Locate the cell with the specified text and output its (X, Y) center coordinate. 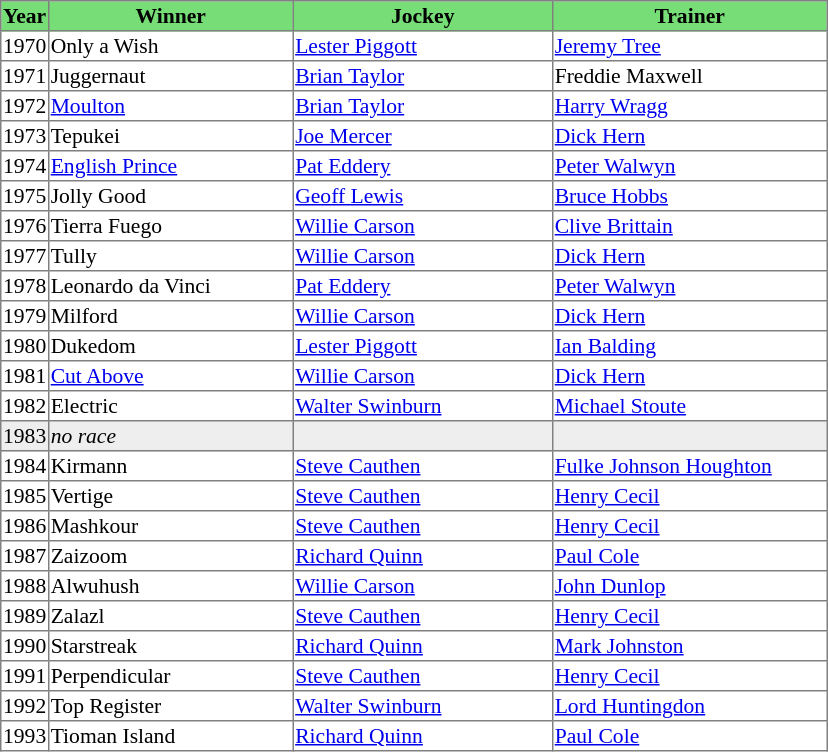
Leonardo da Vinci (170, 286)
Joe Mercer (423, 136)
Year (25, 16)
Perpendicular (170, 676)
Freddie Maxwell (689, 76)
Electric (170, 406)
1981 (25, 376)
1983 (25, 436)
Tepukei (170, 136)
Tioman Island (170, 736)
Moulton (170, 106)
1977 (25, 256)
Mashkour (170, 526)
1976 (25, 226)
Milford (170, 316)
Dukedom (170, 346)
1984 (25, 466)
Juggernaut (170, 76)
no race (170, 436)
Zaizoom (170, 556)
Ian Balding (689, 346)
Cut Above (170, 376)
Geoff Lewis (423, 196)
1971 (25, 76)
1993 (25, 736)
Winner (170, 16)
Alwuhush (170, 586)
1970 (25, 46)
Jolly Good (170, 196)
Mark Johnston (689, 646)
Jeremy Tree (689, 46)
1989 (25, 616)
Only a Wish (170, 46)
Tully (170, 256)
1991 (25, 676)
1978 (25, 286)
Zalazl (170, 616)
1985 (25, 496)
Harry Wragg (689, 106)
1986 (25, 526)
1992 (25, 706)
Top Register (170, 706)
1990 (25, 646)
1979 (25, 316)
John Dunlop (689, 586)
Clive Brittain (689, 226)
1975 (25, 196)
1973 (25, 136)
1974 (25, 166)
Fulke Johnson Houghton (689, 466)
1987 (25, 556)
Lord Huntingdon (689, 706)
Bruce Hobbs (689, 196)
Trainer (689, 16)
1988 (25, 586)
Jockey (423, 16)
Starstreak (170, 646)
Michael Stoute (689, 406)
1972 (25, 106)
Tierra Fuego (170, 226)
1982 (25, 406)
Kirmann (170, 466)
English Prince (170, 166)
1980 (25, 346)
Vertige (170, 496)
